Provide the [X, Y] coordinate of the cell's center where the given text is located.  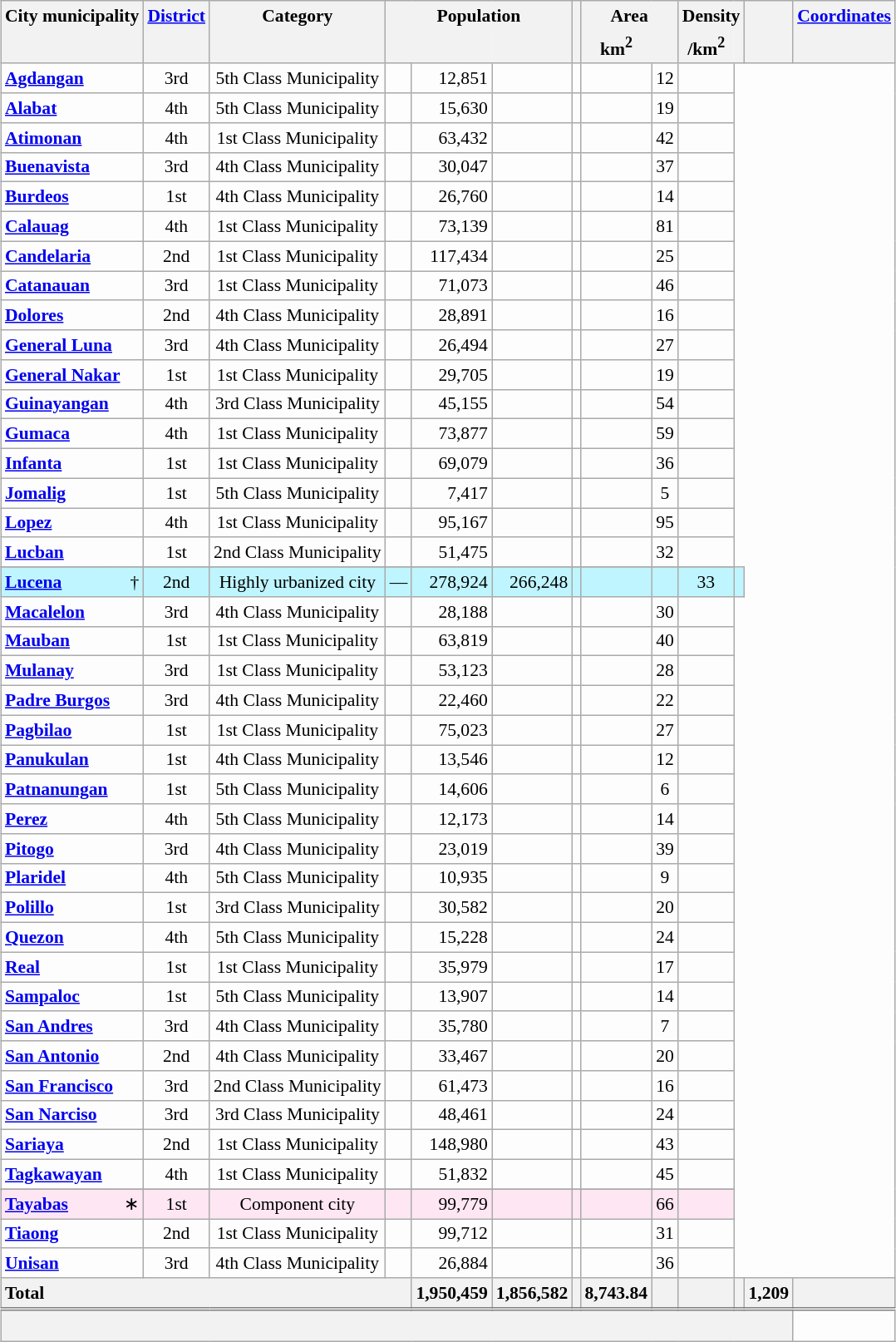
25 [665, 256]
148,980 [451, 1145]
Lopez [71, 523]
73,877 [451, 434]
Candelaria [71, 256]
Gumaca [71, 434]
95,167 [451, 523]
San Andres [71, 1026]
1,209 [768, 1294]
Agdangan [71, 78]
15,630 [451, 108]
37 [665, 167]
Unisan [71, 1263]
71,073 [451, 286]
Tagkawayan [71, 1174]
Population [479, 15]
Tiaong [71, 1234]
General Nakar [71, 374]
13,907 [451, 997]
42 [665, 137]
32 [665, 552]
Atimonan [71, 137]
43 [665, 1145]
22 [665, 700]
40 [665, 641]
73,139 [451, 226]
15,228 [451, 937]
48,461 [451, 1115]
Dolores [71, 315]
51,475 [451, 552]
7,417 [451, 493]
Mauban [71, 641]
Mulanay [71, 671]
km2 [616, 47]
29,705 [451, 374]
8,743.84 [616, 1294]
6 [665, 789]
Quezon [71, 937]
Lucena [55, 582]
Catanauan [71, 286]
26,494 [451, 345]
99,712 [451, 1234]
Sampaloc [71, 997]
66 [665, 1204]
30 [665, 611]
10,935 [451, 878]
City municipality [71, 15]
12,851 [451, 78]
45 [665, 1174]
Tayabas [55, 1204]
30,582 [451, 908]
75,023 [451, 730]
† [126, 582]
— [399, 582]
12,173 [451, 819]
31 [665, 1234]
/km2 [706, 47]
San Antonio [71, 1056]
28,891 [451, 315]
99,779 [451, 1204]
Highly urbanized city [298, 582]
∗ [126, 1204]
Component city [298, 1204]
San Francisco [71, 1085]
45,155 [451, 404]
Infanta [71, 463]
23,019 [451, 848]
46 [665, 286]
22,460 [451, 700]
30,047 [451, 167]
Polillo [71, 908]
5 [665, 493]
33 [706, 582]
51,832 [451, 1174]
Pitogo [71, 848]
39 [665, 848]
17 [665, 967]
Alabat [71, 108]
Coordinates [844, 15]
14,606 [451, 789]
Real [71, 967]
9 [665, 878]
Padre Burgos [71, 700]
54 [665, 404]
35,780 [451, 1026]
61,473 [451, 1085]
Plaridel [71, 878]
28 [665, 671]
Calauag [71, 226]
Lucban [71, 552]
Category [298, 15]
Density [711, 15]
26,760 [451, 197]
26,884 [451, 1263]
Guinayangan [71, 404]
Patnanungan [71, 789]
1,950,459 [451, 1294]
266,248 [532, 582]
13,546 [451, 760]
28,188 [451, 611]
63,432 [451, 137]
59 [665, 434]
7 [665, 1026]
Jomalig [71, 493]
95 [665, 523]
35,979 [451, 967]
Sariaya [71, 1145]
53,123 [451, 671]
Panukulan [71, 760]
General Luna [71, 345]
33,467 [451, 1056]
Pagbilao [71, 730]
Macalelon [71, 611]
Burdeos [71, 197]
Total [206, 1294]
278,924 [451, 582]
Perez [71, 819]
117,434 [451, 256]
1,856,582 [532, 1294]
63,819 [451, 641]
Area [628, 15]
81 [665, 226]
Buenavista [71, 167]
San Narciso [71, 1115]
69,079 [451, 463]
District [176, 15]
